From the cell containing the given text, extract its center point as (x, y) coordinate. 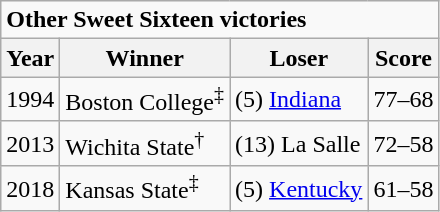
77–68 (404, 100)
72–58 (404, 144)
Year (30, 58)
(5) Kentucky (299, 188)
2013 (30, 144)
(13) La Salle (299, 144)
Score (404, 58)
Boston College‡ (145, 100)
Kansas State‡ (145, 188)
1994 (30, 100)
(5) Indiana (299, 100)
Wichita State† (145, 144)
Winner (145, 58)
61–58 (404, 188)
2018 (30, 188)
Other Sweet Sixteen victories (220, 20)
Loser (299, 58)
